Search for the cell housing the specified text and yield its [x, y] center coordinate. 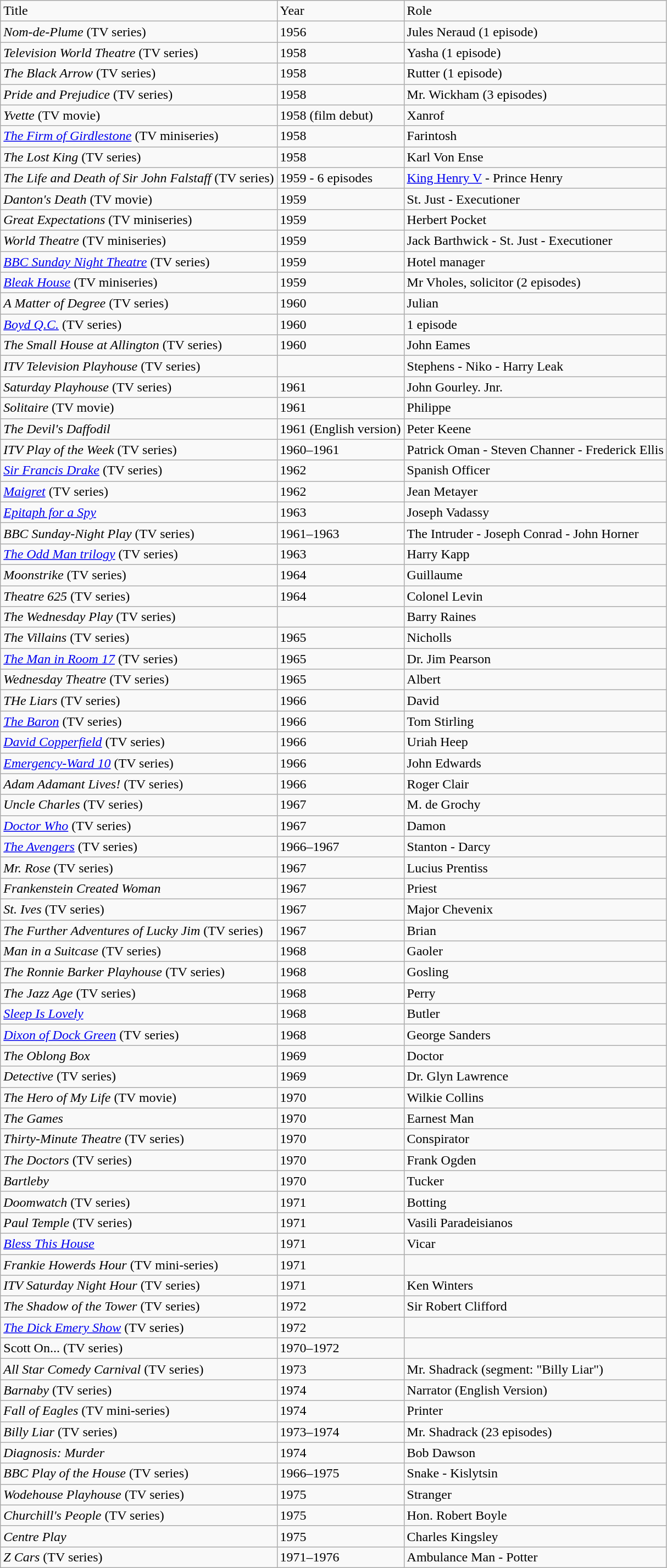
1973–1974 [341, 1432]
Paul Temple (TV series) [138, 1223]
Jules Neraud (1 episode) [535, 32]
Mr. Wickham (3 episodes) [535, 94]
Harry Kapp [535, 554]
Centre Play [138, 1536]
Yasha (1 episode) [535, 53]
The Odd Man trilogy (TV series) [138, 554]
Brian [535, 931]
Printer [535, 1411]
All Star Comedy Carnival (TV series) [138, 1369]
Patrick Oman - Steven Channer - Frederick Ellis [535, 450]
The Man in Room 17 (TV series) [138, 659]
Stanton - Darcy [535, 847]
Conspirator [535, 1139]
Bartleby [138, 1181]
Roger Clair [535, 784]
Jack Barthwick - St. Just - Executioner [535, 240]
The Ronnie Barker Playhouse (TV series) [138, 972]
Moonstrike (TV series) [138, 575]
Great Expectations (TV miniseries) [138, 220]
1959 - 6 episodes [341, 178]
The Jazz Age (TV series) [138, 993]
Narrator (English Version) [535, 1390]
Stranger [535, 1494]
1970–1972 [341, 1348]
Mr Vholes, solicitor (2 episodes) [535, 283]
Priest [535, 888]
The Shadow of the Tower (TV series) [138, 1307]
The Hero of My Life (TV movie) [138, 1097]
Snake - Kislytsin [535, 1474]
World Theatre (TV miniseries) [138, 240]
The Baron (TV series) [138, 721]
Frankenstein Created Woman [138, 888]
Sir Robert Clifford [535, 1307]
Scott On... (TV series) [138, 1348]
Wilkie Collins [535, 1097]
The Devil's Daffodil [138, 429]
Maigret (TV series) [138, 491]
David Copperfield (TV series) [138, 742]
The Life and Death of Sir John Falstaff (TV series) [138, 178]
Mr. Shadrack (23 episodes) [535, 1432]
1961 (English version) [341, 429]
Herbert Pocket [535, 220]
ITV Television Playhouse (TV series) [138, 366]
1966–1967 [341, 847]
George Sanders [535, 1035]
Frank Ogden [535, 1160]
BBC Sunday-Night Play (TV series) [138, 533]
The Wednesday Play (TV series) [138, 617]
Bob Dawson [535, 1453]
Jean Metayer [535, 491]
Adam Adamant Lives! (TV series) [138, 784]
Role [535, 11]
Hotel manager [535, 262]
St. Ives (TV series) [138, 909]
Dixon of Dock Green (TV series) [138, 1035]
The Doctors (TV series) [138, 1160]
Botting [535, 1202]
Sir Francis Drake (TV series) [138, 471]
Damon [535, 826]
BBC Play of the House (TV series) [138, 1474]
Tom Stirling [535, 721]
The Games [138, 1118]
Uncle Charles (TV series) [138, 805]
Vasili Paradeisianos [535, 1223]
The Villains (TV series) [138, 638]
Doctor [535, 1056]
BBC Sunday Night Theatre (TV series) [138, 262]
Nicholls [535, 638]
Ambulance Man - Potter [535, 1557]
M. de Grochy [535, 805]
Joseph Vadassy [535, 512]
Karl Von Ense [535, 157]
Saturday Playhouse (TV series) [138, 387]
Spanish Officer [535, 471]
The Oblong Box [138, 1056]
Rutter (1 episode) [535, 74]
The Intruder - Joseph Conrad - John Horner [535, 533]
Barnaby (TV series) [138, 1390]
Wodehouse Playhouse (TV series) [138, 1494]
Wednesday Theatre (TV series) [138, 680]
A Matter of Degree (TV series) [138, 304]
1958 (film debut) [341, 115]
The Further Adventures of Lucky Jim (TV series) [138, 931]
ITV Saturday Night Hour (TV series) [138, 1286]
The Lost King (TV series) [138, 157]
Fall of Eagles (TV mini-series) [138, 1411]
John Gourley. Jnr. [535, 387]
1973 [341, 1369]
1971–1976 [341, 1557]
1961–1963 [341, 533]
Thirty-Minute Theatre (TV series) [138, 1139]
Frankie Howerds Hour (TV mini-series) [138, 1264]
Danton's Death (TV movie) [138, 199]
Xanrof [535, 115]
Boyd Q.C. (TV series) [138, 324]
St. Just - Executioner [535, 199]
King Henry V - Prince Henry [535, 178]
Television World Theatre (TV series) [138, 53]
ITV Play of the Week (TV series) [138, 450]
Stephens - Niko - Harry Leak [535, 366]
Dr. Jim Pearson [535, 659]
Guillaume [535, 575]
Pride and Prejudice (TV series) [138, 94]
Philippe [535, 408]
Man in a Suitcase (TV series) [138, 951]
Lucius Prentiss [535, 867]
Colonel Levin [535, 596]
Solitaire (TV movie) [138, 408]
Hon. Robert Boyle [535, 1515]
The Black Arrow (TV series) [138, 74]
Gaoler [535, 951]
Julian [535, 304]
1956 [341, 32]
Major Chevenix [535, 909]
Nom-de-Plume (TV series) [138, 32]
Year [341, 11]
Epitaph for a Spy [138, 512]
Peter Keene [535, 429]
The Avengers (TV series) [138, 847]
Uriah Heep [535, 742]
John Eames [535, 345]
Mr. Shadrack (segment: "Billy Liar") [535, 1369]
Detective (TV series) [138, 1077]
Butler [535, 1014]
Sleep Is Lovely [138, 1014]
Emergency-Ward 10 (TV series) [138, 763]
Earnest Man [535, 1118]
The Small House at Allington (TV series) [138, 345]
Z Cars (TV series) [138, 1557]
Doomwatch (TV series) [138, 1202]
Mr. Rose (TV series) [138, 867]
Gosling [535, 972]
Albert [535, 680]
Charles Kingsley [535, 1536]
1966–1975 [341, 1474]
The Dick Emery Show (TV series) [138, 1328]
Title [138, 11]
1960–1961 [341, 450]
Perry [535, 993]
John Edwards [535, 763]
Diagnosis: Murder [138, 1453]
Bless This House [138, 1244]
David [535, 701]
Tucker [535, 1181]
Bleak House (TV miniseries) [138, 283]
Yvette (TV movie) [138, 115]
Vicar [535, 1244]
Doctor Who (TV series) [138, 826]
Churchill's People (TV series) [138, 1515]
Barry Raines [535, 617]
Ken Winters [535, 1286]
Billy Liar (TV series) [138, 1432]
1 episode [535, 324]
Farintosh [535, 136]
THe Liars (TV series) [138, 701]
The Firm of Girdlestone (TV miniseries) [138, 136]
Dr. Glyn Lawrence [535, 1077]
Theatre 625 (TV series) [138, 596]
